From the cell containing the given text, extract its center point as (x, y) coordinate. 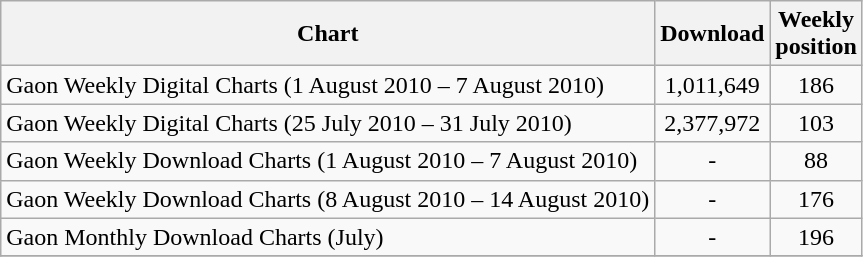
Download (712, 34)
176 (816, 199)
2,377,972 (712, 123)
Chart (328, 34)
Gaon Weekly Download Charts (8 August 2010 – 14 August 2010) (328, 199)
1,011,649 (712, 85)
Gaon Monthly Download Charts (July) (328, 237)
Gaon Weekly Download Charts (1 August 2010 – 7 August 2010) (328, 161)
Gaon Weekly Digital Charts (25 July 2010 – 31 July 2010) (328, 123)
Gaon Weekly Digital Charts (1 August 2010 – 7 August 2010) (328, 85)
186 (816, 85)
Weeklyposition (816, 34)
103 (816, 123)
88 (816, 161)
196 (816, 237)
